Provide the [x, y] coordinate of the cell's center where the given text is located.  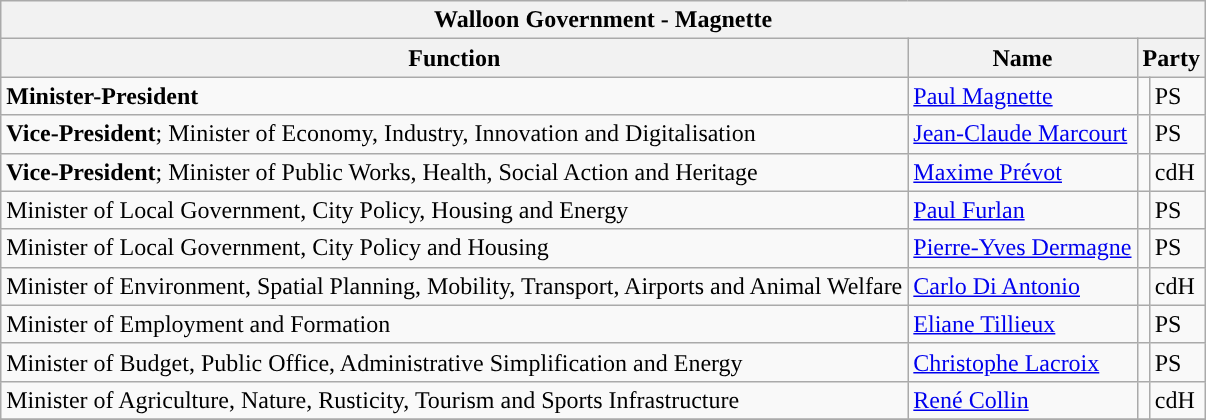
Party [1171, 58]
René Collin [1022, 400]
Minister of Local Government, City Policy and Housing [454, 248]
Paul Magnette [1022, 96]
Minister-President [454, 96]
Minister of Environment, Spatial Planning, Mobility, Transport, Airports and Animal Welfare [454, 286]
Function [454, 58]
Carlo Di Antonio [1022, 286]
Christophe Lacroix [1022, 362]
Name [1022, 58]
Minister of Agriculture, Nature, Rusticity, Tourism and Sports Infrastructure [454, 400]
Maxime Prévot [1022, 172]
Walloon Government - Magnette [604, 20]
Vice-President; Minister of Economy, Industry, Innovation and Digitalisation [454, 134]
Minister of Budget, Public Office, Administrative Simplification and Energy [454, 362]
Minister of Employment and Formation [454, 324]
Vice-President; Minister of Public Works, Health, Social Action and Heritage [454, 172]
Pierre-Yves Dermagne [1022, 248]
Minister of Local Government, City Policy, Housing and Energy [454, 210]
Eliane Tillieux [1022, 324]
Paul Furlan [1022, 210]
Jean-Claude Marcourt [1022, 134]
